Find where the given text appears and provide that cell's center as [x, y] coordinate. 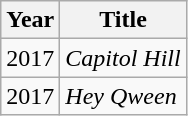
Hey Qween [123, 96]
Capitol Hill [123, 58]
Title [123, 20]
Year [30, 20]
